Return [x, y] of the center of cell containing provided text 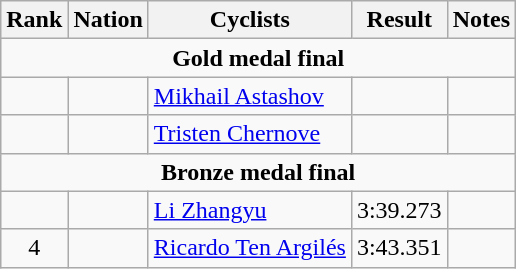
Notes [481, 20]
Gold medal final [258, 58]
Bronze medal final [258, 172]
4 [34, 248]
Result [399, 20]
3:43.351 [399, 248]
Nation [108, 20]
3:39.273 [399, 210]
Tristen Chernove [250, 134]
Ricardo Ten Argilés [250, 248]
Mikhail Astashov [250, 96]
Rank [34, 20]
Cyclists [250, 20]
Li Zhangyu [250, 210]
